Locate the cell with the specified text and output its (X, Y) center coordinate. 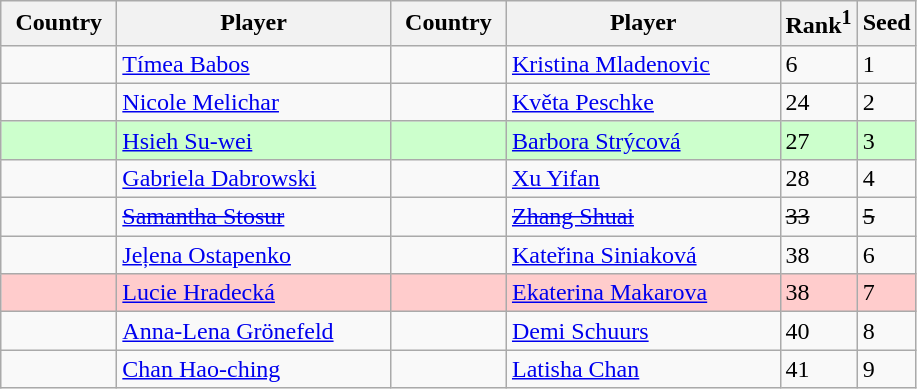
Hsieh Su-wei (254, 140)
Xu Yifan (643, 178)
Tímea Babos (254, 64)
Rank1 (818, 24)
40 (818, 331)
27 (818, 140)
Demi Schuurs (643, 331)
Kateřina Siniaková (643, 255)
Lucie Hradecká (254, 293)
41 (818, 369)
Seed (886, 24)
Anna-Lena Grönefeld (254, 331)
4 (886, 178)
Květa Peschke (643, 102)
Gabriela Dabrowski (254, 178)
Zhang Shuai (643, 217)
Jeļena Ostapenko (254, 255)
28 (818, 178)
Latisha Chan (643, 369)
24 (818, 102)
7 (886, 293)
Samantha Stosur (254, 217)
2 (886, 102)
9 (886, 369)
33 (818, 217)
Chan Hao-ching (254, 369)
8 (886, 331)
5 (886, 217)
Ekaterina Makarova (643, 293)
1 (886, 64)
3 (886, 140)
Nicole Melichar (254, 102)
Barbora Strýcová (643, 140)
Kristina Mladenovic (643, 64)
